Extract the (x, y) coordinate from the center of the cell holding the provided text.  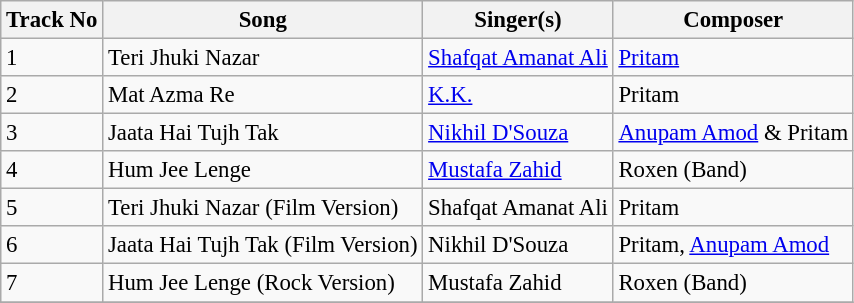
5 (52, 208)
Hum Jee Lenge (263, 170)
Composer (733, 20)
Teri Jhuki Nazar (Film Version) (263, 208)
Anupam Amod & Pritam (733, 133)
6 (52, 245)
2 (52, 95)
4 (52, 170)
Jaata Hai Tujh Tak (263, 133)
7 (52, 283)
Mat Azma Re (263, 95)
Teri Jhuki Nazar (263, 58)
Pritam, Anupam Amod (733, 245)
Jaata Hai Tujh Tak (Film Version) (263, 245)
3 (52, 133)
Hum Jee Lenge (Rock Version) (263, 283)
Track No (52, 20)
1 (52, 58)
K.K. (518, 95)
Singer(s) (518, 20)
Song (263, 20)
